Detect which cell encompasses the target text, then output its [x, y] center coordinate. 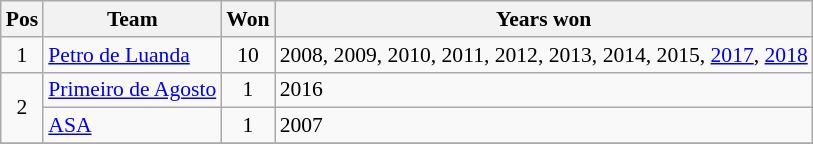
Won [248, 19]
Years won [544, 19]
2007 [544, 126]
2016 [544, 90]
2 [22, 108]
ASA [132, 126]
Petro de Luanda [132, 55]
Pos [22, 19]
2008, 2009, 2010, 2011, 2012, 2013, 2014, 2015, 2017, 2018 [544, 55]
Team [132, 19]
Primeiro de Agosto [132, 90]
10 [248, 55]
